Pinpoint the cell where the given text exists, returning its (X, Y) midpoint coordinate. 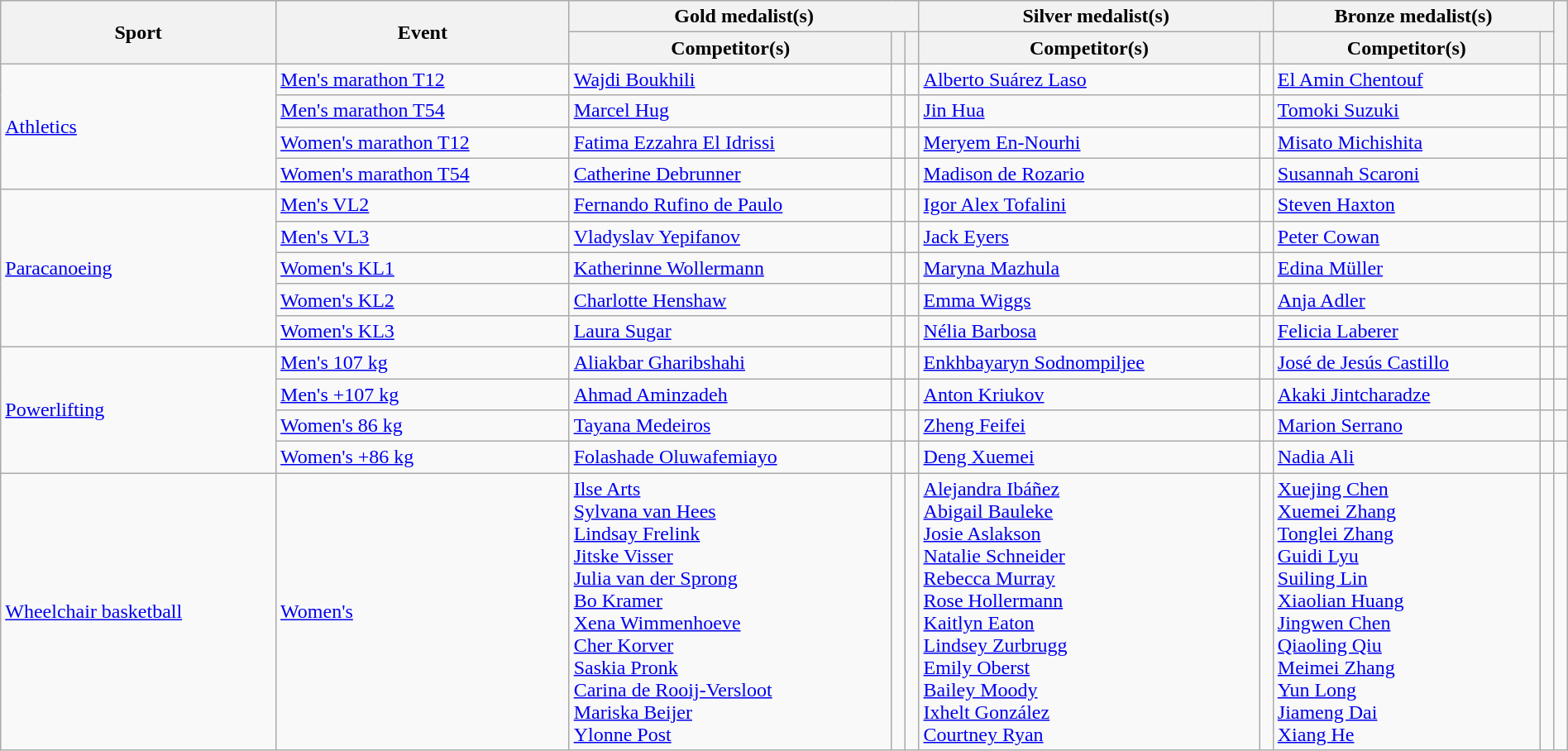
Misato Michishita (1406, 142)
Men's +107 kg (423, 395)
Katherinne Wollermann (730, 268)
Fatima Ezzahra El Idrissi (730, 142)
Sport (139, 32)
Women's KL1 (423, 268)
Meryem En-Nourhi (1089, 142)
Edina Müller (1406, 268)
Women's +86 kg (423, 457)
Wheelchair basketball (139, 612)
Bronze medalist(s) (1413, 17)
Men's 107 kg (423, 362)
Akaki Jintcharadze (1406, 395)
Men's marathon T54 (423, 111)
Men's VL3 (423, 237)
Igor Alex Tofalini (1089, 205)
Gold medalist(s) (744, 17)
Jack Eyers (1089, 237)
Silver medalist(s) (1096, 17)
Charlotte Henshaw (730, 299)
Xuejing ChenXuemei ZhangTonglei ZhangGuidi LyuSuiling LinXiaolian HuangJingwen ChenQiaoling QiuMeimei ZhangYun LongJiameng DaiXiang He (1406, 612)
Women's 86 kg (423, 426)
Women's KL2 (423, 299)
Tomoki Suzuki (1406, 111)
Ahmad Aminzadeh (730, 395)
Women's marathon T12 (423, 142)
El Amin Chentouf (1406, 79)
Maryna Mazhula (1089, 268)
Jin Hua (1089, 111)
Nélia Barbosa (1089, 331)
Zheng Feifei (1089, 426)
Aliakbar Gharibshahi (730, 362)
Emma Wiggs (1089, 299)
Tayana Medeiros (730, 426)
Anja Adler (1406, 299)
Nadia Ali (1406, 457)
Madison de Rozario (1089, 174)
Laura Sugar (730, 331)
Alberto Suárez Laso (1089, 79)
Anton Kriukov (1089, 395)
Steven Haxton (1406, 205)
Women's marathon T54 (423, 174)
Event (423, 32)
Athletics (139, 127)
Men's marathon T12 (423, 79)
José de Jesús Castillo (1406, 362)
Catherine Debrunner (730, 174)
Women's (423, 612)
Vladyslav Yepifanov (730, 237)
Powerlifting (139, 409)
Paracanoeing (139, 268)
Felicia Laberer (1406, 331)
Peter Cowan (1406, 237)
Women's KL3 (423, 331)
Wajdi Boukhili (730, 79)
Deng Xuemei (1089, 457)
Folashade Oluwafemiayo (730, 457)
Marion Serrano (1406, 426)
Enkhbayaryn Sodnompiljee (1089, 362)
Marcel Hug (730, 111)
Fernando Rufino de Paulo (730, 205)
Men's VL2 (423, 205)
Susannah Scaroni (1406, 174)
